From the cell containing the given text, extract its center point as (x, y) coordinate. 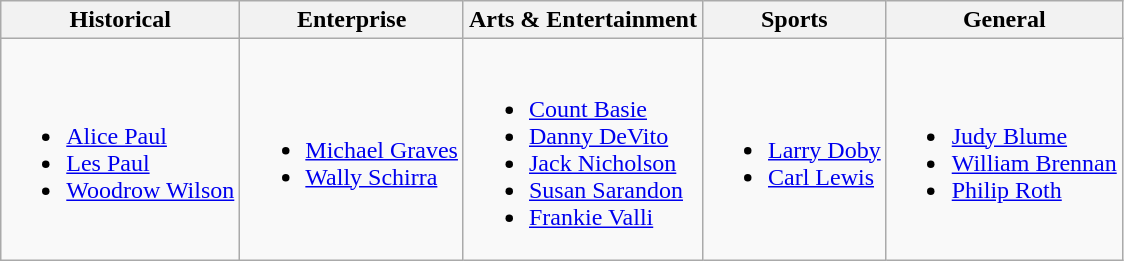
Michael GravesWally Schirra (352, 150)
Judy BlumeWilliam BrennanPhilip Roth (1004, 150)
Arts & Entertainment (582, 20)
Historical (120, 20)
Larry DobyCarl Lewis (794, 150)
Alice PaulLes PaulWoodrow Wilson (120, 150)
General (1004, 20)
Enterprise (352, 20)
Sports (794, 20)
Count BasieDanny DeVitoJack NicholsonSusan SarandonFrankie Valli (582, 150)
